Capture the cell that displays the provided text and extract its [x, y] central coordinate. 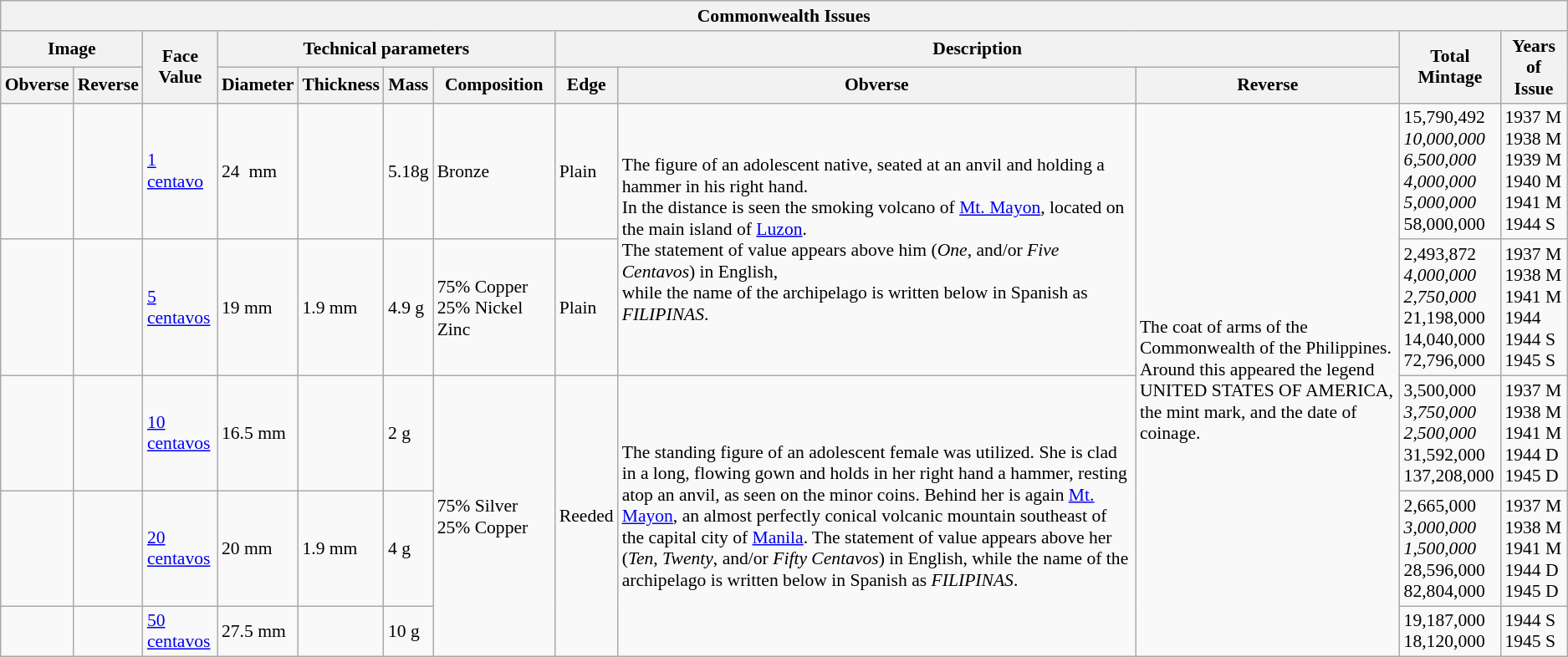
5.18g [408, 171]
2,665,0003,000,0001,500,00028,596,00082,804,000 [1450, 548]
24 mm [258, 171]
Mass [408, 85]
Composition [494, 85]
3,500,0003,750,0002,500,00031,592,000137,208,000 [1450, 434]
27.5 mm [258, 632]
10 g [408, 632]
Face Value [181, 67]
Edge [587, 85]
Technical parameters [386, 48]
1937 M1938 M1939 M1940 M1941 M1944 S [1534, 171]
Bronze [494, 171]
Image [72, 48]
5 centavos [181, 308]
Reeded [587, 517]
Total Mintage [1450, 67]
2,493,8724,000,0002,750,00021,198,00014,040,00072,796,000 [1450, 308]
15,790,49210,000,0006,500,0004,000,0005,000,00058,000,000 [1450, 171]
10 centavos [181, 434]
1 centavo [181, 171]
20 mm [258, 548]
4 g [408, 548]
Commonwealth Issues [784, 16]
4.9 g [408, 308]
2 g [408, 434]
16.5 mm [258, 434]
Diameter [258, 85]
1944 S1945 S [1534, 632]
Thickness [341, 85]
Years of Issue [1534, 67]
75% Silver 25% Copper [494, 517]
50 centavos [181, 632]
20 centavos [181, 548]
19,187,00018,120,000 [1450, 632]
75% Copper 25% Nickel Zinc [494, 308]
19 mm [258, 308]
1937 M1938 M1941 M19441944 S1945 S [1534, 308]
Description [978, 48]
